From the cell containing the given text, extract its center point as (X, Y) coordinate. 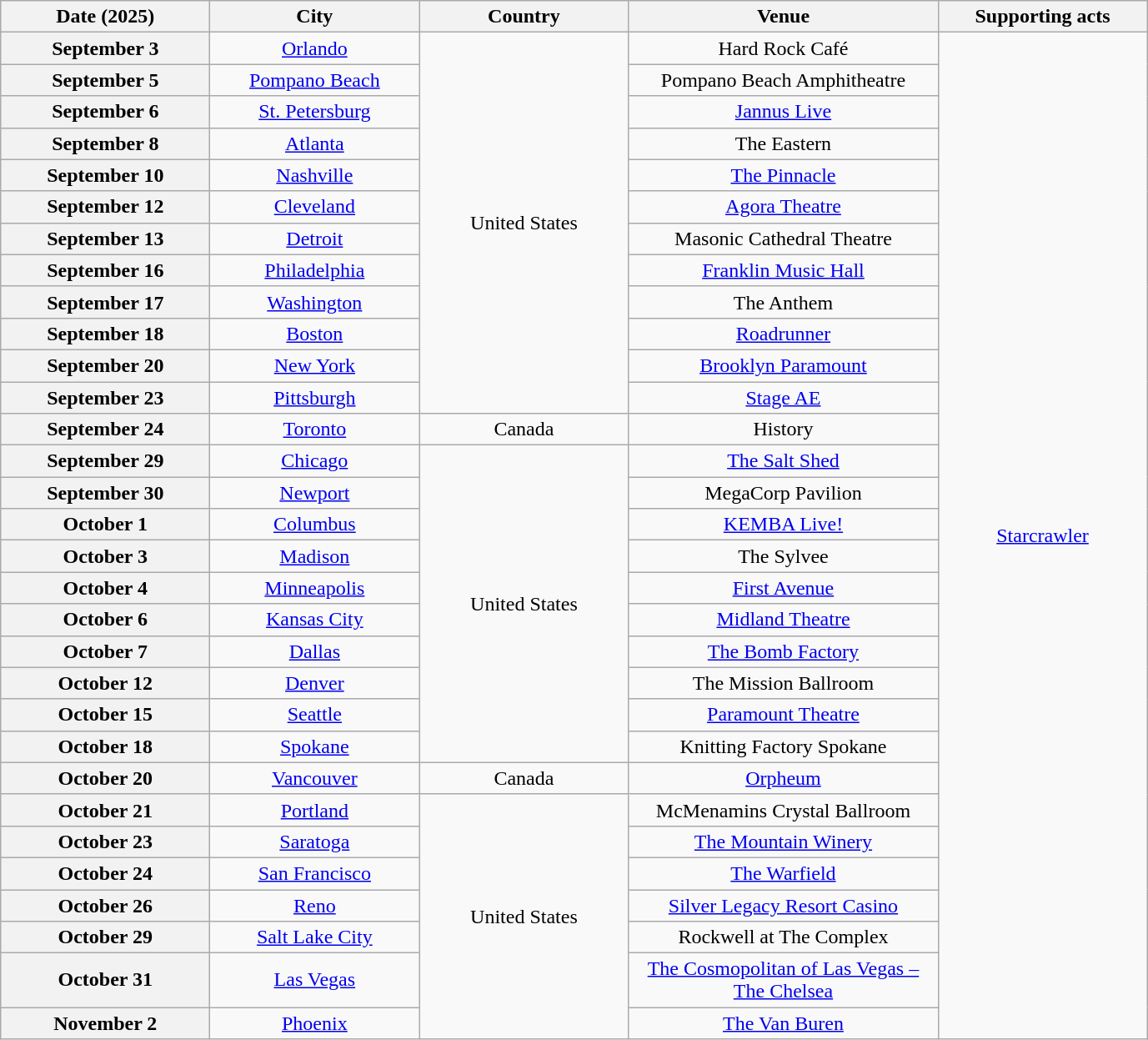
Orlando (315, 48)
The Eastern (784, 143)
Phoenix (315, 1023)
McMenamins Crystal Ballroom (784, 810)
Salt Lake City (315, 937)
September 10 (105, 175)
Country (524, 17)
Pompano Beach Amphitheatre (784, 80)
Columbus (315, 525)
September 23 (105, 398)
Newport (315, 493)
Date (2025) (105, 17)
Paramount Theatre (784, 715)
November 2 (105, 1023)
First Avenue (784, 588)
Philadelphia (315, 270)
St. Petersburg (315, 112)
September 13 (105, 239)
The Cosmopolitan of Las Vegas – The Chelsea (784, 981)
Venue (784, 17)
October 21 (105, 810)
Supporting acts (1042, 17)
Orpheum (784, 778)
October 15 (105, 715)
Las Vegas (315, 981)
Jannus Live (784, 112)
October 7 (105, 651)
Spokane (315, 746)
September 29 (105, 461)
October 26 (105, 905)
Toronto (315, 430)
Knitting Factory Spokane (784, 746)
Boston (315, 334)
September 8 (105, 143)
Roadrunner (784, 334)
September 3 (105, 48)
The Bomb Factory (784, 651)
Starcrawler (1042, 535)
September 30 (105, 493)
Saratoga (315, 842)
San Francisco (315, 873)
Silver Legacy Resort Casino (784, 905)
Detroit (315, 239)
Dallas (315, 651)
October 3 (105, 556)
The Mountain Winery (784, 842)
The Van Buren (784, 1023)
KEMBA Live! (784, 525)
Brooklyn Paramount (784, 365)
October 23 (105, 842)
The Mission Ballroom (784, 683)
October 1 (105, 525)
Vancouver (315, 778)
October 29 (105, 937)
Seattle (315, 715)
Hard Rock Café (784, 48)
September 17 (105, 302)
Reno (315, 905)
The Pinnacle (784, 175)
Masonic Cathedral Theatre (784, 239)
Cleveland (315, 207)
The Salt Shed (784, 461)
September 5 (105, 80)
The Warfield (784, 873)
October 31 (105, 981)
Stage AE (784, 398)
Minneapolis (315, 588)
September 16 (105, 270)
Kansas City (315, 620)
Chicago (315, 461)
Agora Theatre (784, 207)
Denver (315, 683)
October 12 (105, 683)
Atlanta (315, 143)
MegaCorp Pavilion (784, 493)
City (315, 17)
Midland Theatre (784, 620)
Rockwell at The Complex (784, 937)
September 18 (105, 334)
September 12 (105, 207)
Pompano Beach (315, 80)
New York (315, 365)
Madison (315, 556)
Portland (315, 810)
The Sylvee (784, 556)
September 20 (105, 365)
History (784, 430)
Nashville (315, 175)
September 24 (105, 430)
The Anthem (784, 302)
October 4 (105, 588)
October 6 (105, 620)
October 20 (105, 778)
September 6 (105, 112)
Pittsburgh (315, 398)
Franklin Music Hall (784, 270)
October 24 (105, 873)
October 18 (105, 746)
Washington (315, 302)
